Return (x, y) of the center of cell containing provided text 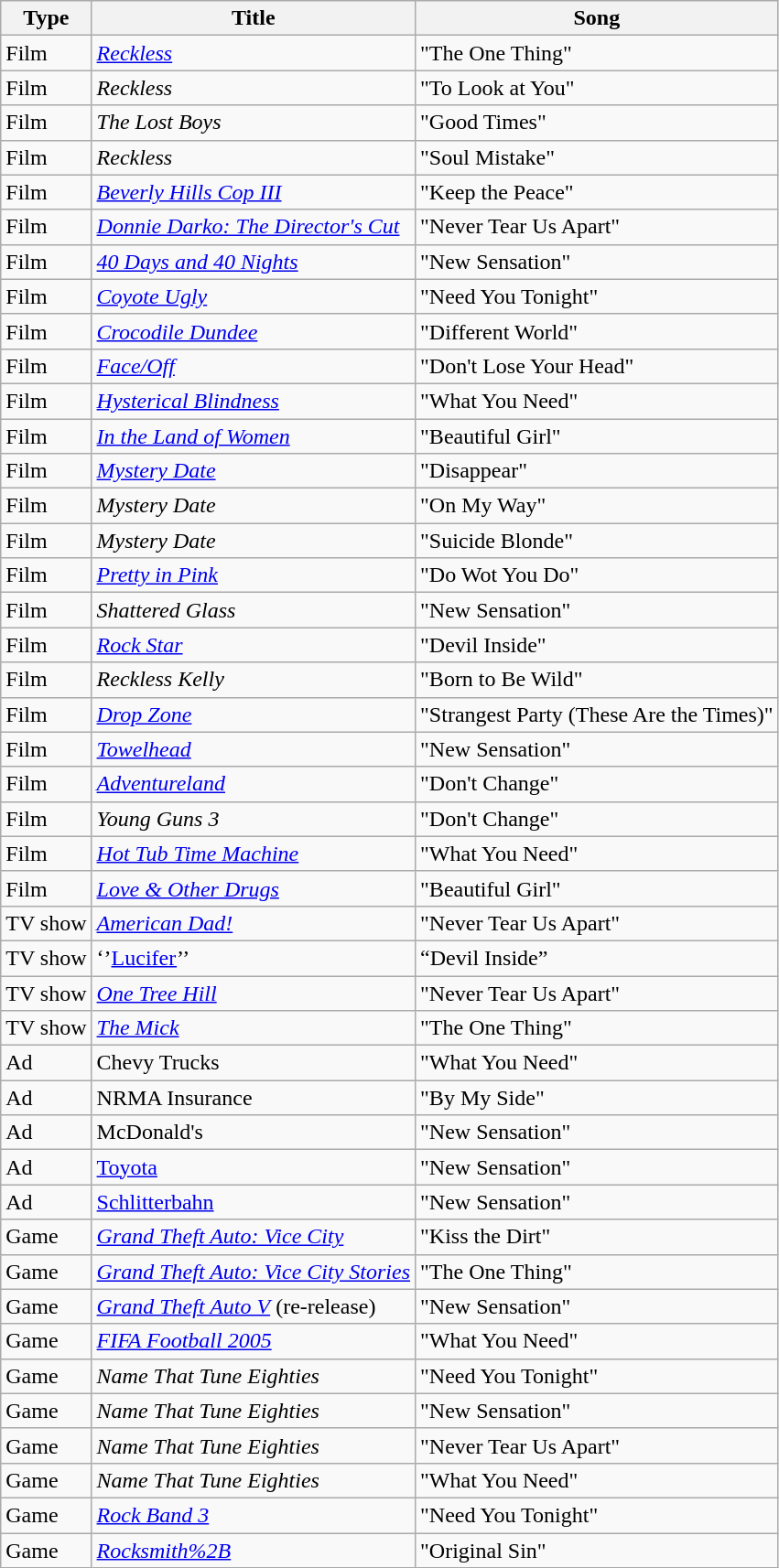
‘’Lucifer’’ (253, 958)
Type (46, 18)
Grand Theft Auto V (re-release) (253, 1306)
"Keep the Peace" (597, 192)
"Suicide Blonde" (597, 541)
Young Guns 3 (253, 819)
Grand Theft Auto: Vice City Stories (253, 1272)
"Born to Be Wild" (597, 680)
"Different World" (597, 331)
"Soul Mistake" (597, 157)
American Dad! (253, 923)
"Good Times" (597, 123)
“Devil Inside” (597, 958)
The Mick (253, 1028)
Crocodile Dundee (253, 331)
40 Days and 40 Nights (253, 262)
Beverly Hills Cop III (253, 192)
Song (597, 18)
NRMA Insurance (253, 1098)
Hysterical Blindness (253, 401)
Love & Other Drugs (253, 888)
"Don't Lose Your Head" (597, 366)
Adventureland (253, 784)
One Tree Hill (253, 993)
In the Land of Women (253, 436)
Face/Off (253, 366)
Rock Star (253, 645)
"Kiss the Dirt" (597, 1237)
Drop Zone (253, 714)
Toyota (253, 1167)
Chevy Trucks (253, 1063)
Grand Theft Auto: Vice City (253, 1237)
"Disappear" (597, 471)
"Strangest Party (These Are the Times)" (597, 714)
"By My Side" (597, 1098)
Schlitterbahn (253, 1202)
Title (253, 18)
"To Look at You" (597, 88)
Pretty in Pink (253, 575)
Reckless Kelly (253, 680)
Rocksmith%2B (253, 1551)
"On My Way" (597, 506)
Shattered Glass (253, 610)
The Lost Boys (253, 123)
McDonald's (253, 1133)
Hot Tub Time Machine (253, 854)
"Do Wot You Do" (597, 575)
Rock Band 3 (253, 1515)
"Original Sin" (597, 1551)
Donnie Darko: The Director's Cut (253, 227)
FIFA Football 2005 (253, 1341)
Towelhead (253, 749)
Coyote Ugly (253, 296)
"Devil Inside" (597, 645)
